Provide the (X, Y) coordinate of the cell's center where the given text is located.  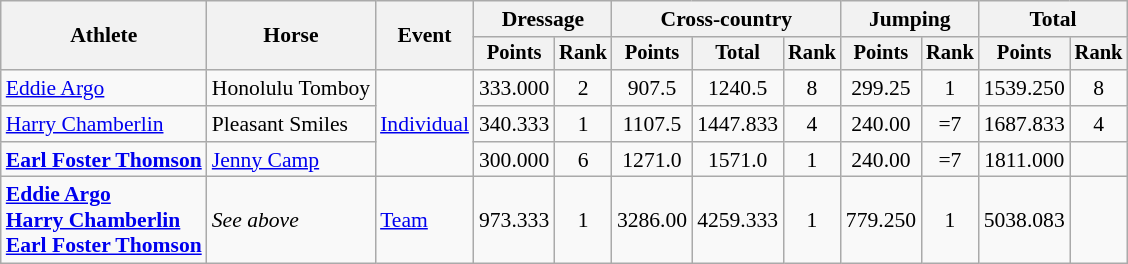
4259.333 (738, 220)
Cross-country (726, 19)
Jumping (910, 19)
Pleasant Smiles (291, 124)
907.5 (652, 88)
340.333 (514, 124)
Athlete (104, 36)
1811.000 (1024, 160)
Event (424, 36)
300.000 (514, 160)
1571.0 (738, 160)
Eddie ArgoHarry ChamberlinEarl Foster Thomson (104, 220)
1107.5 (652, 124)
1687.833 (1024, 124)
779.250 (881, 220)
Jenny Camp (291, 160)
2 (583, 88)
973.333 (514, 220)
5038.083 (1024, 220)
1240.5 (738, 88)
Harry Chamberlin (104, 124)
1539.250 (1024, 88)
Team (424, 220)
3286.00 (652, 220)
299.25 (881, 88)
See above (291, 220)
Earl Foster Thomson (104, 160)
6 (583, 160)
Individual (424, 124)
1447.833 (738, 124)
333.000 (514, 88)
Horse (291, 36)
Honolulu Tomboy (291, 88)
Eddie Argo (104, 88)
Dressage (543, 19)
1271.0 (652, 160)
